Output the (x, y) coordinate of the center of the cell containing the given text.  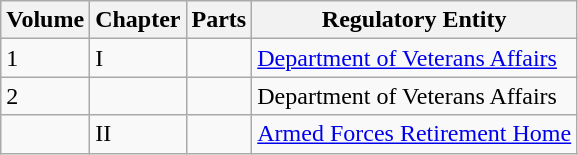
Parts (219, 20)
Chapter (138, 20)
I (138, 58)
2 (46, 96)
II (138, 134)
Volume (46, 20)
Regulatory Entity (414, 20)
1 (46, 58)
Armed Forces Retirement Home (414, 134)
